From the cell containing the given text, extract its center point as (x, y) coordinate. 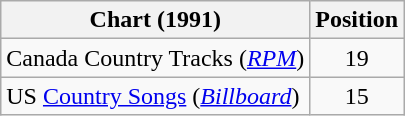
Chart (1991) (156, 20)
Position (357, 20)
US Country Songs (Billboard) (156, 96)
15 (357, 96)
Canada Country Tracks (RPM) (156, 58)
19 (357, 58)
